Scan for the cell matching the given text and deliver its [x, y] coordinate at center. 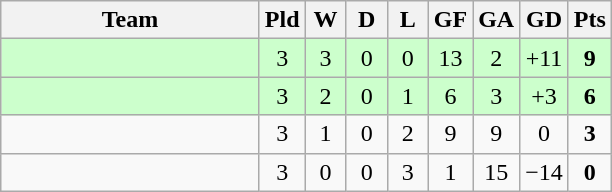
GA [496, 20]
W [326, 20]
−14 [544, 172]
Team [130, 20]
15 [496, 172]
Pld [282, 20]
Pts [590, 20]
GF [450, 20]
D [366, 20]
+3 [544, 96]
13 [450, 58]
GD [544, 20]
L [408, 20]
+11 [544, 58]
